Return the [x, y] coordinate for the center point of the cell that contains the specified text.  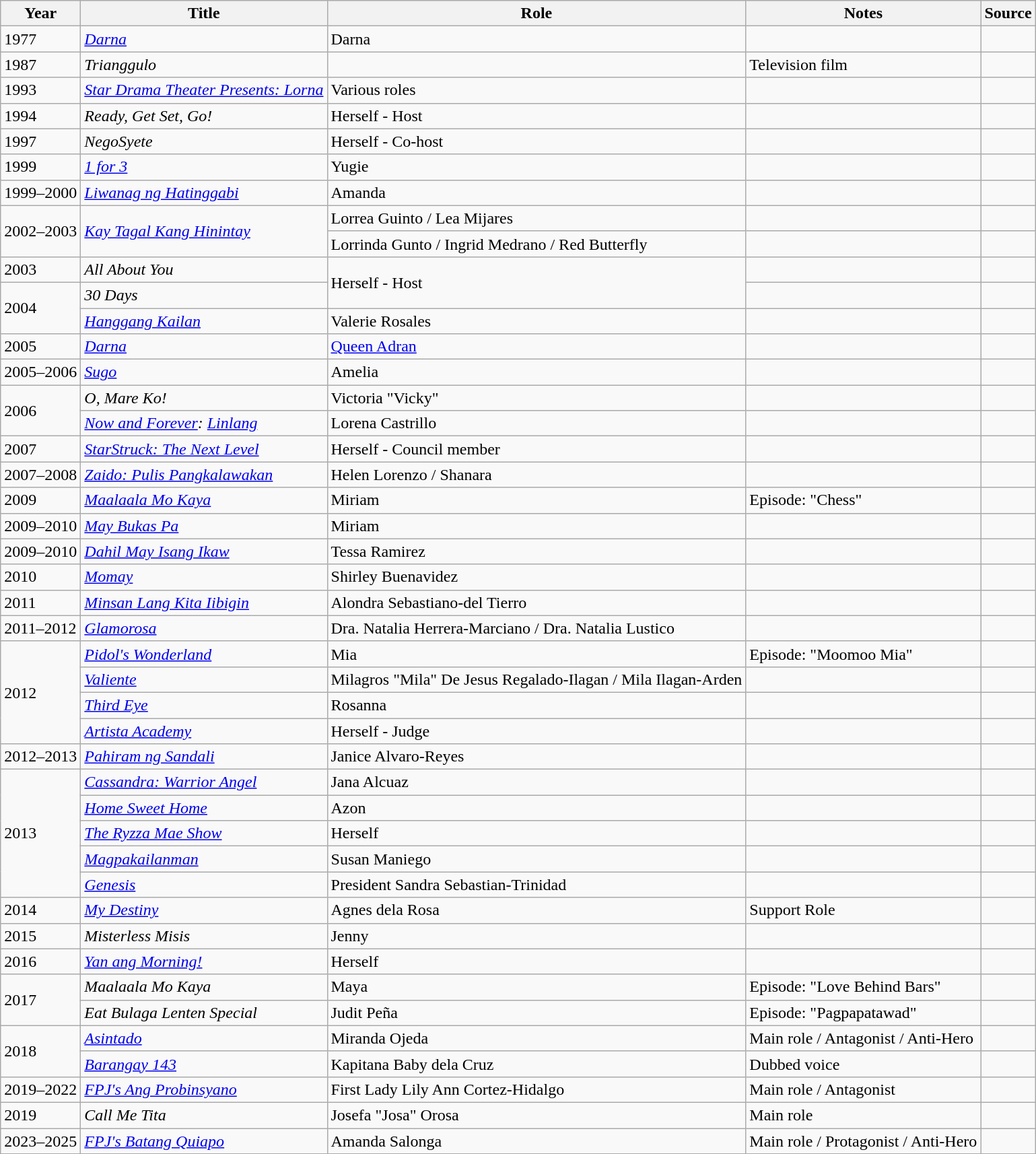
30 Days [204, 295]
Main role [863, 1115]
Now and Forever: Linlang [204, 423]
Milagros "Mila" De Jesus Regalado-Ilagan / Mila Ilagan-Arden [537, 679]
Liwanag ng Hatinggabi [204, 193]
Amanda [537, 193]
2010 [40, 577]
Trianggulo [204, 65]
2019–2022 [40, 1089]
Television film [863, 65]
2005 [40, 347]
Call Me Tita [204, 1115]
2014 [40, 910]
Various roles [537, 90]
Miranda Ojeda [537, 1038]
Amelia [537, 372]
Asintado [204, 1038]
Yan ang Morning! [204, 961]
2012–2013 [40, 757]
Azon [537, 808]
O, Mare Ko! [204, 398]
Judit Peña [537, 1013]
Victoria "Vicky" [537, 398]
2002–2003 [40, 231]
Helen Lorenzo / Shanara [537, 475]
2018 [40, 1051]
Pahiram ng Sandali [204, 757]
The Ryzza Mae Show [204, 834]
Kay Tagal Kang Hinintay [204, 231]
Year [40, 13]
1999 [40, 167]
Janice Alvaro-Reyes [537, 757]
All About You [204, 269]
1 for 3 [204, 167]
2003 [40, 269]
Kapitana Baby dela Cruz [537, 1064]
Valiente [204, 679]
NegoSyete [204, 141]
Susan Maniego [537, 859]
1987 [40, 65]
Magpakailanman [204, 859]
2011 [40, 603]
Agnes dela Rosa [537, 910]
2012 [40, 692]
2013 [40, 834]
Minsan Lang Kita Iibigin [204, 603]
Barangay 143 [204, 1064]
1993 [40, 90]
Jenny [537, 936]
1994 [40, 116]
Momay [204, 577]
Herself - Co-host [537, 141]
Episode: "Pagpapatawad" [863, 1013]
Amanda Salonga [537, 1141]
FPJ's Batang Quiapo [204, 1141]
Hanggang Kailan [204, 321]
Herself - Judge [537, 731]
Tessa Ramirez [537, 551]
Maya [537, 987]
Role [537, 13]
2005–2006 [40, 372]
FPJ's Ang Probinsyano [204, 1089]
Herself - Council member [537, 449]
Mia [537, 654]
Home Sweet Home [204, 808]
Star Drama Theater Presents: Lorna [204, 90]
President Sandra Sebastian-Trinidad [537, 885]
Notes [863, 13]
Misterless Misis [204, 936]
Shirley Buenavidez [537, 577]
Eat Bulaga Lenten Special [204, 1013]
Episode: "Moomoo Mia" [863, 654]
Lorrea Guinto / Lea Mijares [537, 218]
2015 [40, 936]
Alondra Sebastiano-del Tierro [537, 603]
1997 [40, 141]
2006 [40, 411]
Valerie Rosales [537, 321]
Dra. Natalia Herrera-Marciano / Dra. Natalia Lustico [537, 628]
Episode: "Chess" [863, 500]
Jana Alcuaz [537, 782]
2023–2025 [40, 1141]
Artista Academy [204, 731]
Pidol's Wonderland [204, 654]
Queen Adran [537, 347]
My Destiny [204, 910]
Main role / Antagonist / Anti-Hero [863, 1038]
Main role / Antagonist [863, 1089]
First Lady Lily Ann Cortez-Hidalgo [537, 1089]
2017 [40, 1000]
StarStruck: The Next Level [204, 449]
Third Eye [204, 705]
Dahil May Isang Ikaw [204, 551]
2007 [40, 449]
Glamorosa [204, 628]
2011–2012 [40, 628]
Sugo [204, 372]
1977 [40, 39]
2007–2008 [40, 475]
1999–2000 [40, 193]
Lorrinda Gunto / Ingrid Medrano / Red Butterfly [537, 244]
Rosanna [537, 705]
Zaido: Pulis Pangkalawakan [204, 475]
2004 [40, 308]
Cassandra: Warrior Angel [204, 782]
Main role / Protagonist / Anti-Hero [863, 1141]
Episode: "Love Behind Bars" [863, 987]
Support Role [863, 910]
May Bukas Pa [204, 526]
Source [1008, 13]
2009 [40, 500]
Ready, Get Set, Go! [204, 116]
Lorena Castrillo [537, 423]
Josefa "Josa" Orosa [537, 1115]
Title [204, 13]
Dubbed voice [863, 1064]
Genesis [204, 885]
2019 [40, 1115]
Yugie [537, 167]
2016 [40, 961]
